Capture the cell that displays the provided text and extract its [x, y] central coordinate. 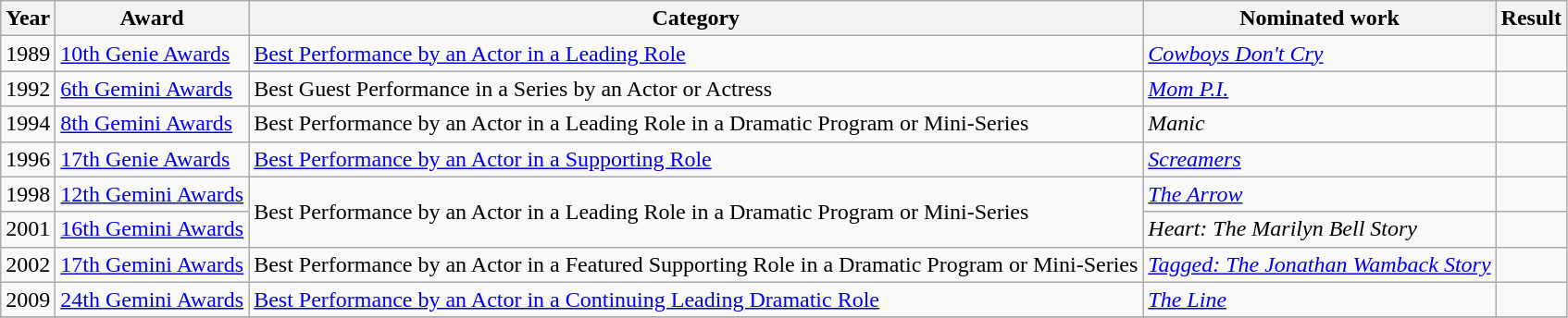
Cowboys Don't Cry [1320, 54]
Award [152, 18]
10th Genie Awards [152, 54]
1996 [28, 159]
Heart: The Marilyn Bell Story [1320, 229]
The Line [1320, 300]
16th Gemini Awards [152, 229]
Best Performance by an Actor in a Featured Supporting Role in a Dramatic Program or Mini-Series [696, 264]
Screamers [1320, 159]
Nominated work [1320, 18]
Manic [1320, 124]
2009 [28, 300]
Mom P.I. [1320, 89]
1989 [28, 54]
17th Gemini Awards [152, 264]
6th Gemini Awards [152, 89]
1994 [28, 124]
The Arrow [1320, 194]
Year [28, 18]
Category [696, 18]
2002 [28, 264]
12th Gemini Awards [152, 194]
1998 [28, 194]
Best Performance by an Actor in a Supporting Role [696, 159]
Tagged: The Jonathan Wamback Story [1320, 264]
Best Performance by an Actor in a Leading Role [696, 54]
24th Gemini Awards [152, 300]
2001 [28, 229]
Result [1531, 18]
1992 [28, 89]
Best Performance by an Actor in a Continuing Leading Dramatic Role [696, 300]
17th Genie Awards [152, 159]
8th Gemini Awards [152, 124]
Best Guest Performance in a Series by an Actor or Actress [696, 89]
